Pinpoint the cell where the given text exists, returning its (x, y) midpoint coordinate. 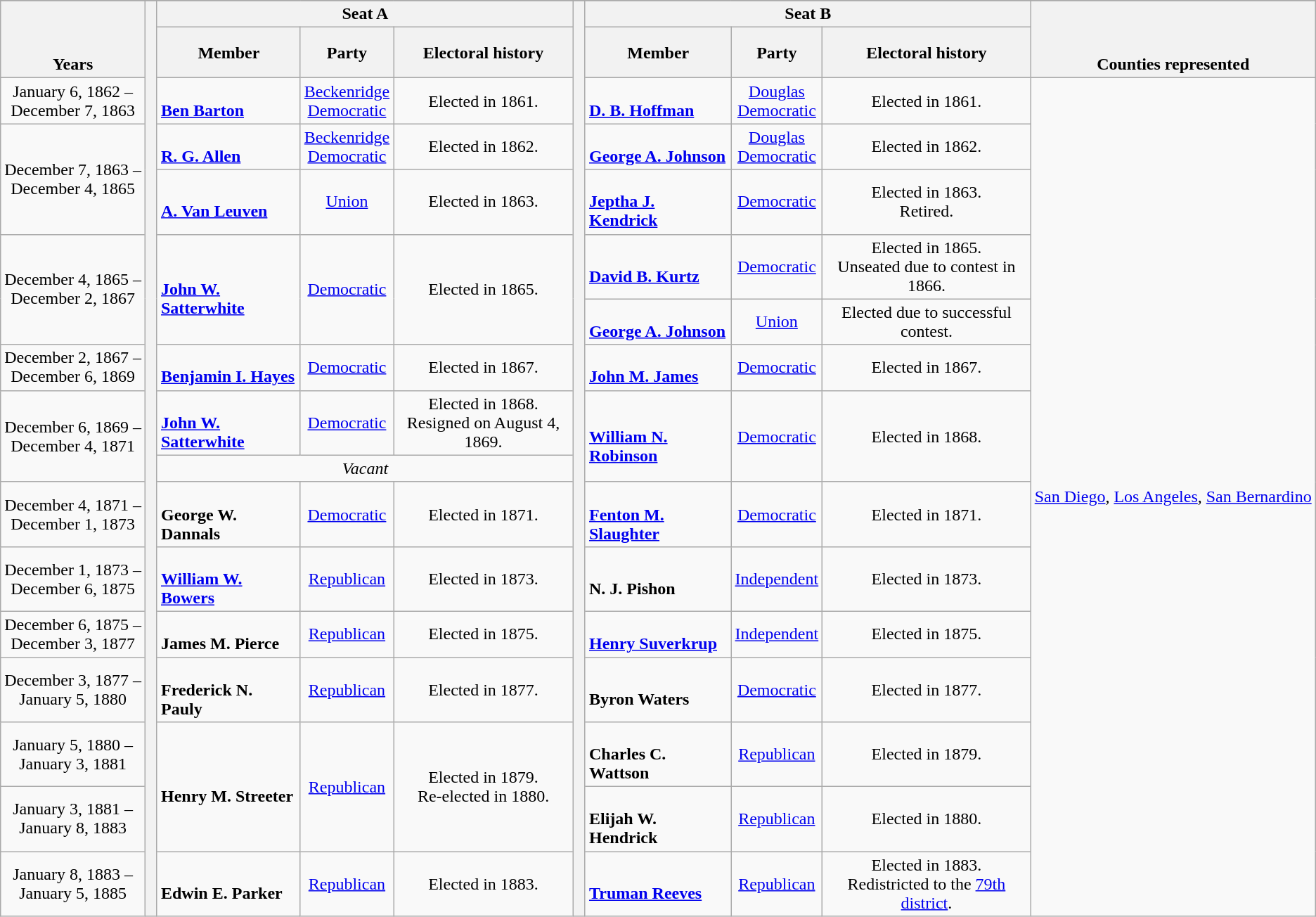
December 6, 1869 – December 4, 1871 (73, 436)
Elected in 1883. (484, 884)
N. J. Pishon (658, 579)
Henry M. Streeter (228, 787)
Charles C. Wattson (658, 755)
January 5, 1880 – January 3, 1881 (73, 755)
December 2, 1867 – December 6, 1869 (73, 367)
January 6, 1862 – December 7, 1863 (73, 101)
January 8, 1883 – January 5, 1885 (73, 884)
R. G. Allen (228, 146)
John M. James (658, 367)
Frederick N. Pauly (228, 689)
Ben Barton (228, 101)
Elijah W. Hendrick (658, 819)
D. B. Hoffman (658, 101)
December 4, 1871 – December 1, 1873 (73, 514)
Benjamin I. Hayes (228, 367)
Vacant (365, 468)
December 1, 1873 – December 6, 1875 (73, 579)
December 6, 1875 – December 3, 1877 (73, 634)
Elected in 1879. Re-elected in 1880. (484, 787)
Counties represented (1173, 39)
Elected in 1863. Retired. (927, 202)
George W. Dannals (228, 514)
Henry Suverkrup (658, 634)
Elected in 1865. (484, 290)
James M. Pierce (228, 634)
Elected in 1880. (927, 819)
Seat A (365, 14)
Jeptha J. Kendrick (658, 202)
David B. Kurtz (658, 267)
Byron Waters (658, 689)
William W. Bowers (228, 579)
Years (73, 39)
December 4, 1865 – December 2, 1867 (73, 290)
Elected in 1868. Resigned on August 4, 1869. (484, 423)
Truman Reeves (658, 884)
December 3, 1877 – January 5, 1880 (73, 689)
Elected in 1883. Redistricted to the 79th district. (927, 884)
San Diego, Los Angeles, San Bernardino (1173, 497)
William N. Robinson (658, 436)
Elected in 1863. (484, 202)
Edwin E. Parker (228, 884)
January 3, 1881 – January 8, 1883 (73, 819)
December 7, 1863 – December 4, 1865 (73, 179)
Seat B (808, 14)
Elected in 1879. (927, 755)
Elected in 1865. Unseated due to contest in 1866. (927, 267)
Elected in 1868. (927, 436)
Elected due to successful contest. (927, 322)
A. Van Leuven (228, 202)
Fenton M. Slaughter (658, 514)
